For the text-containing cell, return its midpoint in (X, Y) coordinate format. 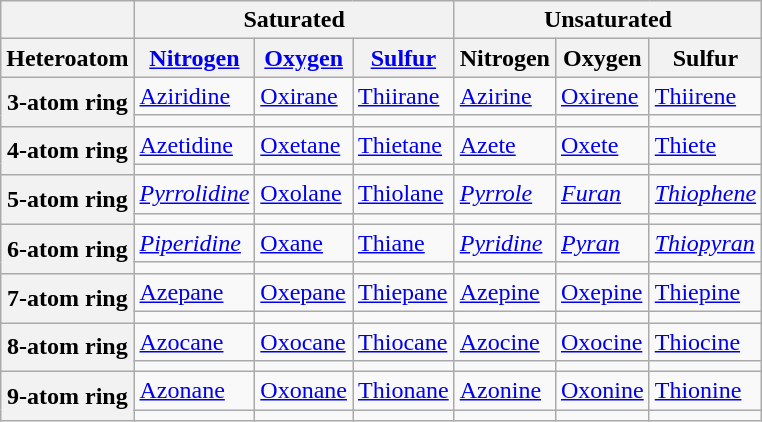
Saturated (294, 20)
Thiepane (404, 292)
Furan (602, 194)
Oxane (304, 243)
Thiocine (705, 341)
Thiirene (705, 96)
7-atom ring (68, 298)
Azetidine (194, 145)
Oxete (602, 145)
Pyrrolidine (194, 194)
Unsaturated (608, 20)
Oxonine (602, 391)
5-atom ring (68, 200)
Oxetane (304, 145)
9-atom ring (68, 396)
Pyridine (504, 243)
Azonane (194, 391)
Pyrrole (504, 194)
3-atom ring (68, 102)
8-atom ring (68, 346)
Thiete (705, 145)
Thiopyran (705, 243)
Azocine (504, 341)
Thionane (404, 391)
Thiophene (705, 194)
Azocane (194, 341)
4-atom ring (68, 150)
Azonine (504, 391)
Azepine (504, 292)
Heteroatom (68, 58)
Thietane (404, 145)
Azete (504, 145)
Oxepine (602, 292)
Thiane (404, 243)
Piperidine (194, 243)
Azirine (504, 96)
Thionine (705, 391)
Oxepane (304, 292)
Oxonane (304, 391)
Thiepine (705, 292)
Pyran (602, 243)
Oxolane (304, 194)
Thiirane (404, 96)
Thiolane (404, 194)
6-atom ring (68, 248)
Oxocane (304, 341)
Oxocine (602, 341)
Oxirane (304, 96)
Azepane (194, 292)
Thiocane (404, 341)
Oxirene (602, 96)
Aziridine (194, 96)
